Scan for the cell matching the given text and deliver its (X, Y) coordinate at center. 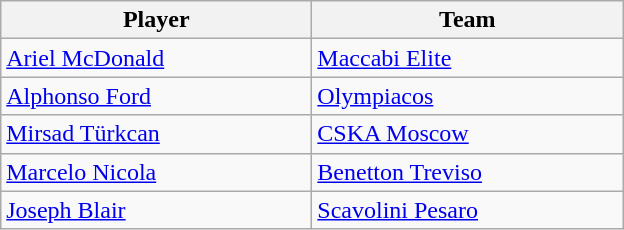
Maccabi Elite (468, 58)
CSKA Moscow (468, 134)
Ariel McDonald (156, 58)
Team (468, 20)
Mirsad Türkcan (156, 134)
Player (156, 20)
Benetton Treviso (468, 172)
Olympiacos (468, 96)
Marcelo Nicola (156, 172)
Scavolini Pesaro (468, 210)
Alphonso Ford (156, 96)
Joseph Blair (156, 210)
